From the cell containing the given text, extract its center point as [x, y] coordinate. 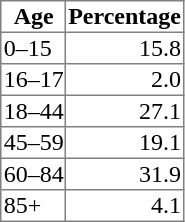
2.0 [124, 80]
Age [33, 17]
45–59 [33, 143]
19.1 [124, 143]
85+ [33, 206]
31.9 [124, 174]
18–44 [33, 111]
4.1 [124, 206]
27.1 [124, 111]
Percentage [124, 17]
0–15 [33, 48]
15.8 [124, 48]
60–84 [33, 174]
16–17 [33, 80]
